Locate the cell with the specified text and output its [x, y] center coordinate. 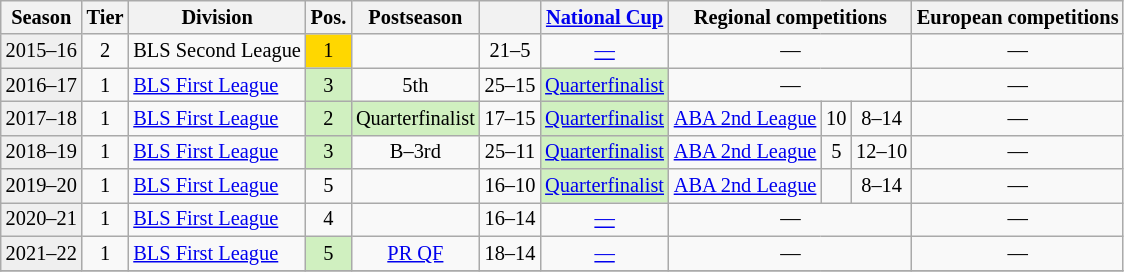
21–5 [510, 51]
Regional competitions [790, 17]
16–10 [510, 186]
Tier [106, 17]
2016–17 [42, 85]
Postseason [416, 17]
Division [216, 17]
17–15 [510, 118]
2020–21 [42, 219]
2015–16 [42, 51]
European competitions [1018, 17]
4 [328, 219]
PR QF [416, 253]
Pos. [328, 17]
B–3rd [416, 152]
BLS Second League [216, 51]
18–14 [510, 253]
2019–20 [42, 186]
25–15 [510, 85]
National Cup [604, 17]
5th [416, 85]
2018–19 [42, 152]
10 [836, 118]
Season [42, 17]
2021–22 [42, 253]
2017–18 [42, 118]
25–11 [510, 152]
16–14 [510, 219]
12–10 [882, 152]
